Detect which cell encompasses the target text, then output its (X, Y) center coordinate. 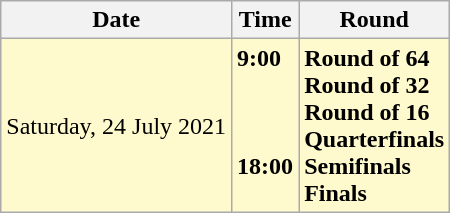
Round of 64Round of 32Round of 16QuarterfinalsSemifinalsFinals (374, 126)
Time (266, 20)
Date (116, 20)
9:00 18:00 (266, 126)
Saturday, 24 July 2021 (116, 126)
Round (374, 20)
